Find where the given text appears and provide that cell's center as [X, Y] coordinate. 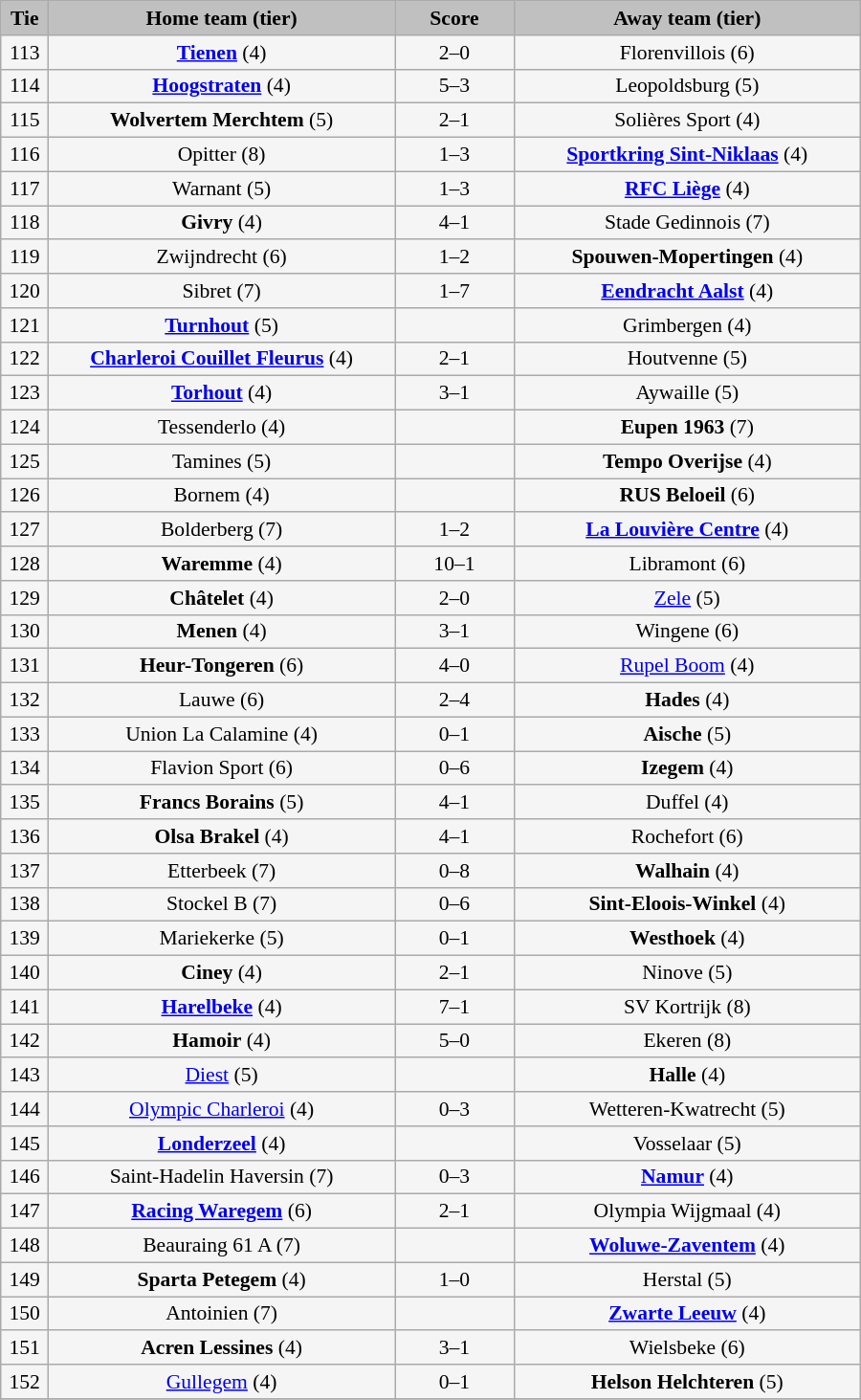
Aische (5) [687, 734]
122 [25, 359]
Gullegem (4) [222, 1382]
Lauwe (6) [222, 700]
Acren Lessines (4) [222, 1348]
Woluwe-Zaventem (4) [687, 1246]
Saint-Hadelin Haversin (7) [222, 1177]
148 [25, 1246]
145 [25, 1144]
Hamoir (4) [222, 1041]
Tempo Overijse (4) [687, 461]
Hoogstraten (4) [222, 86]
121 [25, 325]
10–1 [455, 564]
Hades (4) [687, 700]
Bornem (4) [222, 496]
138 [25, 904]
124 [25, 428]
146 [25, 1177]
Etterbeek (7) [222, 871]
La Louvière Centre (4) [687, 530]
Francs Borains (5) [222, 803]
Zwijndrecht (6) [222, 257]
Wolvertem Merchtem (5) [222, 121]
Olympic Charleroi (4) [222, 1109]
132 [25, 700]
Tienen (4) [222, 53]
Union La Calamine (4) [222, 734]
115 [25, 121]
Tamines (5) [222, 461]
120 [25, 291]
Westhoek (4) [687, 939]
116 [25, 155]
Sibret (7) [222, 291]
125 [25, 461]
Rochefort (6) [687, 836]
Opitter (8) [222, 155]
Harelbeke (4) [222, 1007]
149 [25, 1279]
137 [25, 871]
Houtvenne (5) [687, 359]
Givry (4) [222, 223]
135 [25, 803]
1–7 [455, 291]
2–4 [455, 700]
139 [25, 939]
Mariekerke (5) [222, 939]
Wielsbeke (6) [687, 1348]
152 [25, 1382]
Vosselaar (5) [687, 1144]
Heur-Tongeren (6) [222, 666]
Zele (5) [687, 598]
Score [455, 18]
Ekeren (8) [687, 1041]
Rupel Boom (4) [687, 666]
131 [25, 666]
Olsa Brakel (4) [222, 836]
SV Kortrijk (8) [687, 1007]
150 [25, 1314]
Walhain (4) [687, 871]
Namur (4) [687, 1177]
5–0 [455, 1041]
114 [25, 86]
Turnhout (5) [222, 325]
Helson Helchteren (5) [687, 1382]
Bolderberg (7) [222, 530]
142 [25, 1041]
Halle (4) [687, 1076]
Home team (tier) [222, 18]
Away team (tier) [687, 18]
Antoinien (7) [222, 1314]
Londerzeel (4) [222, 1144]
140 [25, 973]
Ninove (5) [687, 973]
129 [25, 598]
Zwarte Leeuw (4) [687, 1314]
Eendracht Aalst (4) [687, 291]
Racing Waregem (6) [222, 1211]
127 [25, 530]
Eupen 1963 (7) [687, 428]
5–3 [455, 86]
147 [25, 1211]
Leopoldsburg (5) [687, 86]
123 [25, 393]
Waremme (4) [222, 564]
126 [25, 496]
119 [25, 257]
Grimbergen (4) [687, 325]
Sparta Petegem (4) [222, 1279]
134 [25, 768]
Wetteren-Kwatrecht (5) [687, 1109]
4–0 [455, 666]
Florenvillois (6) [687, 53]
Duffel (4) [687, 803]
Ciney (4) [222, 973]
Flavion Sport (6) [222, 768]
Izegem (4) [687, 768]
RFC Liège (4) [687, 189]
Tie [25, 18]
Solières Sport (4) [687, 121]
Sint-Eloois-Winkel (4) [687, 904]
130 [25, 632]
144 [25, 1109]
Stade Gedinnois (7) [687, 223]
Diest (5) [222, 1076]
0–8 [455, 871]
Charleroi Couillet Fleurus (4) [222, 359]
143 [25, 1076]
7–1 [455, 1007]
Olympia Wijgmaal (4) [687, 1211]
RUS Beloeil (6) [687, 496]
Aywaille (5) [687, 393]
Wingene (6) [687, 632]
117 [25, 189]
Tessenderlo (4) [222, 428]
Warnant (5) [222, 189]
133 [25, 734]
Châtelet (4) [222, 598]
Spouwen-Mopertingen (4) [687, 257]
Menen (4) [222, 632]
113 [25, 53]
Beauraing 61 A (7) [222, 1246]
Libramont (6) [687, 564]
Stockel B (7) [222, 904]
128 [25, 564]
1–0 [455, 1279]
118 [25, 223]
Sportkring Sint-Niklaas (4) [687, 155]
Herstal (5) [687, 1279]
151 [25, 1348]
136 [25, 836]
Torhout (4) [222, 393]
141 [25, 1007]
